Scan for the cell matching the given text and deliver its (X, Y) coordinate at center. 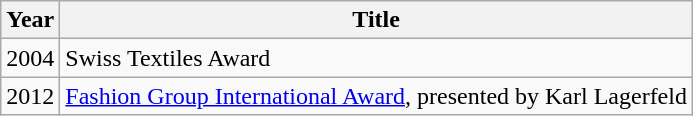
Swiss Textiles Award (376, 58)
2012 (30, 96)
Title (376, 20)
Year (30, 20)
2004 (30, 58)
Fashion Group International Award, presented by Karl Lagerfeld (376, 96)
